Output the [x, y] coordinate of the center of the cell containing the given text.  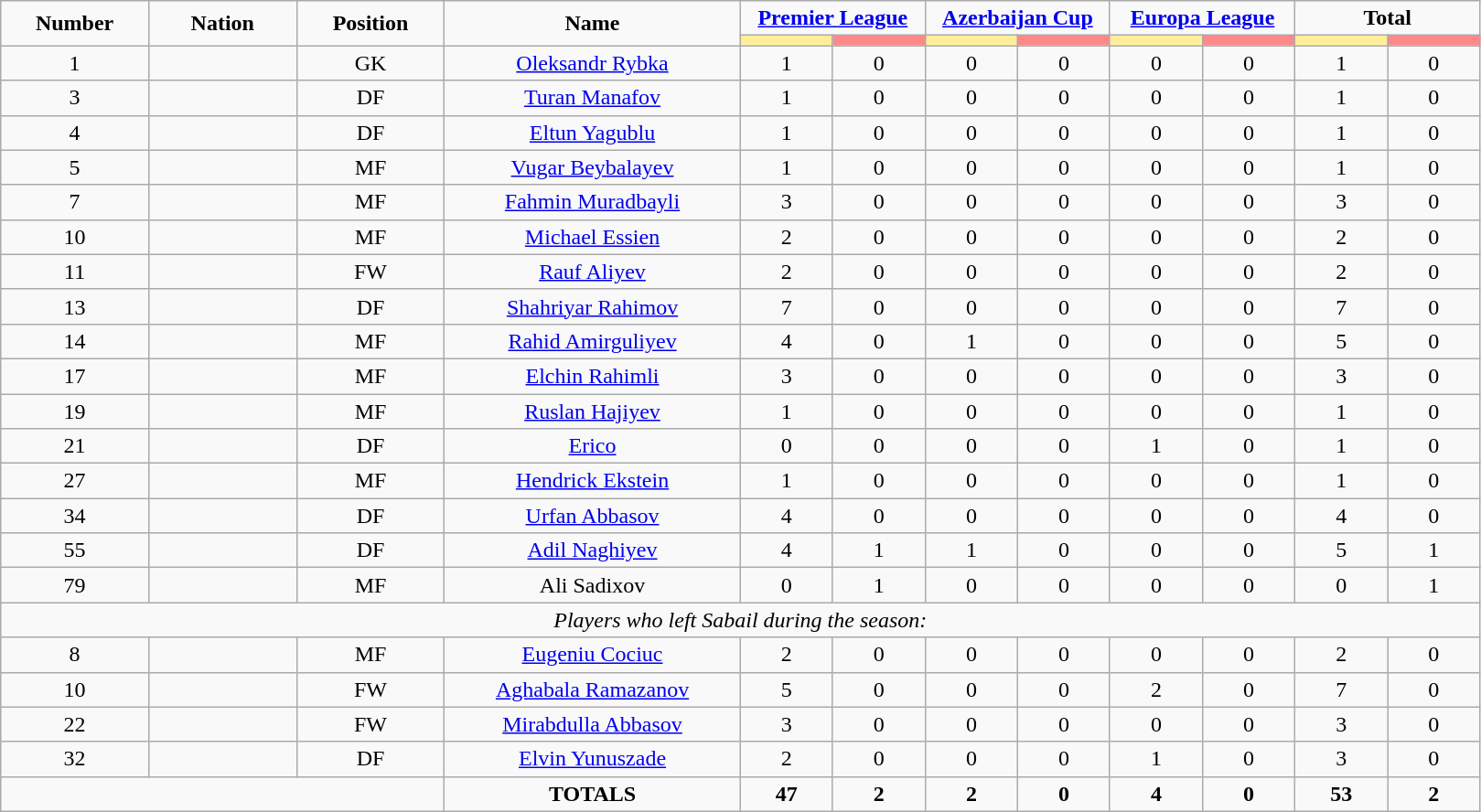
Number [75, 24]
53 [1341, 794]
14 [75, 341]
Mirabdulla Abbasov [593, 724]
Turan Manafov [593, 98]
Fahmin Muradbayli [593, 202]
19 [75, 411]
22 [75, 724]
Nation [222, 24]
Vugar Beybalayev [593, 167]
Eltun Yagublu [593, 133]
27 [75, 481]
Urfan Abbasov [593, 516]
TOTALS [593, 794]
8 [75, 655]
Oleksandr Rybka [593, 63]
Azerbaijan Cup [1017, 18]
13 [75, 306]
Total [1388, 18]
Adil Naghiyev [593, 550]
55 [75, 550]
79 [75, 585]
Premier League [832, 18]
47 [787, 794]
GK [370, 63]
34 [75, 516]
Ruslan Hajiyev [593, 411]
Elvin Yunuszade [593, 759]
Position [370, 24]
Players who left Sabail during the season: [741, 620]
Erico [593, 446]
Aghabala Ramazanov [593, 689]
Eugeniu Cociuc [593, 655]
Shahriyar Rahimov [593, 306]
Rauf Aliyev [593, 272]
Rahid Amirguliyev [593, 341]
11 [75, 272]
Europa League [1202, 18]
17 [75, 376]
32 [75, 759]
Elchin Rahimli [593, 376]
Michael Essien [593, 237]
Ali Sadixov [593, 585]
Hendrick Ekstein [593, 481]
Name [593, 24]
21 [75, 446]
